Return (x, y) of the center of cell containing provided text 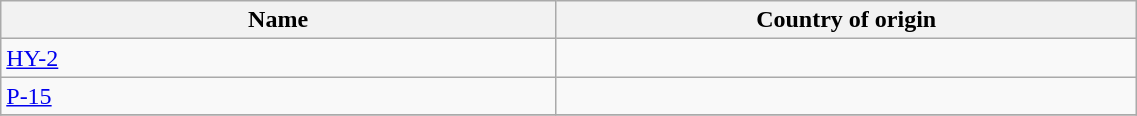
HY-2 (278, 58)
Country of origin (846, 20)
P-15 (278, 96)
Name (278, 20)
